Determine the (x, y) coordinate at the center of the cell enclosing the given text.  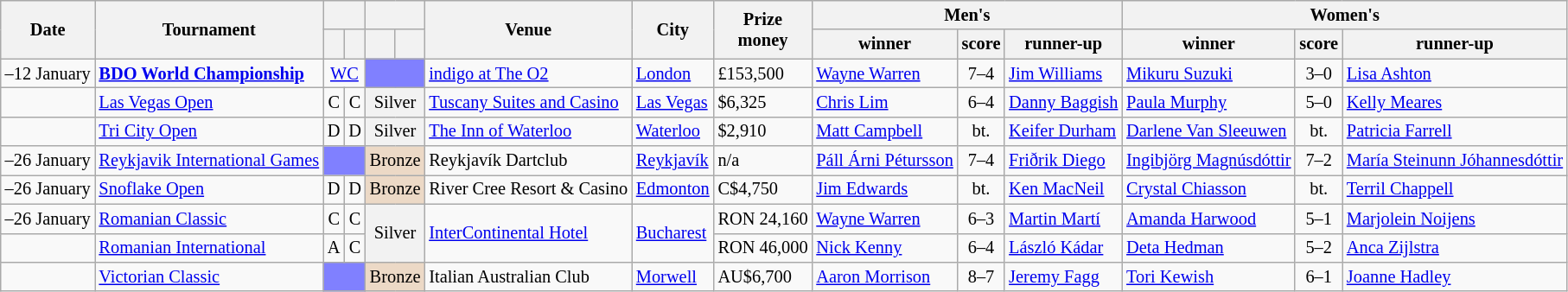
María Steinunn Jóhannesdóttir (1455, 161)
Snoflake Open (209, 189)
City (672, 29)
River Cree Resort & Casino (528, 189)
Danny Baggish (1063, 102)
Aaron Morrison (884, 276)
Date (48, 29)
Páll Árni Pétursson (884, 161)
Men's (966, 15)
Mikuru Suzuki (1208, 73)
–12 January (48, 73)
Friðrik Diego (1063, 161)
C$4,750 (763, 189)
Joanne Hadley (1455, 276)
Jeremy Fagg (1063, 276)
7–2 (1319, 161)
Italian Australian Club (528, 276)
indigo at The O2 (528, 73)
A (334, 248)
Edmonton (672, 189)
Tori Kewish (1208, 276)
Reykjavík (672, 161)
RON 46,000 (763, 248)
6–1 (1319, 276)
8–7 (982, 276)
László Kádar (1063, 248)
AU$6,700 (763, 276)
BDO World Championship (209, 73)
6–3 (982, 219)
Women's (1345, 15)
Ken MacNeil (1063, 189)
Martin Martí (1063, 219)
Las Vegas Open (209, 102)
Morwell (672, 276)
London (672, 73)
$2,910 (763, 131)
Victorian Classic (209, 276)
Crystal Chiasson (1208, 189)
Anca Zijlstra (1455, 248)
Deta Hedman (1208, 248)
Venue (528, 29)
The Inn of Waterloo (528, 131)
5–1 (1319, 219)
Kelly Meares (1455, 102)
5–0 (1319, 102)
Amanda Harwood (1208, 219)
£153,500 (763, 73)
Tuscany Suites and Casino (528, 102)
Jim Williams (1063, 73)
WC (344, 73)
RON 24,160 (763, 219)
Bucharest (672, 233)
Waterloo (672, 131)
Marjolein Noijens (1455, 219)
5–2 (1319, 248)
Chris Lim (884, 102)
Lisa Ashton (1455, 73)
3–0 (1319, 73)
Reykjavík Dartclub (528, 161)
Patricia Farrell (1455, 131)
InterContinental Hotel (528, 233)
Romanian Classic (209, 219)
Prizemoney (763, 29)
Darlene Van Sleeuwen (1208, 131)
Keifer Durham (1063, 131)
Reykjavik International Games (209, 161)
n/a (763, 161)
Tri City Open (209, 131)
Nick Kenny (884, 248)
Ingibjörg Magnúsdóttir (1208, 161)
Romanian International (209, 248)
Paula Murphy (1208, 102)
Matt Campbell (884, 131)
Las Vegas (672, 102)
Jim Edwards (884, 189)
$6,325 (763, 102)
Terril Chappell (1455, 189)
Tournament (209, 29)
